Return (X, Y) of the center of cell containing provided text 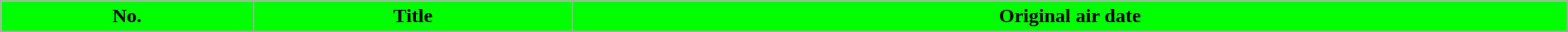
Original air date (1070, 16)
No. (127, 16)
Title (413, 16)
